Capture the cell that displays the provided text and extract its [X, Y] central coordinate. 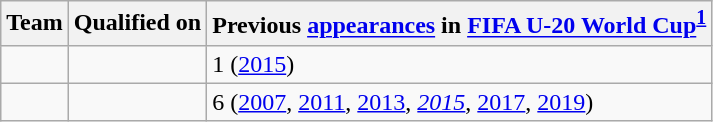
1 (2015) [460, 64]
Previous appearances in FIFA U-20 World Cup1 [460, 24]
Qualified on [137, 24]
Team [35, 24]
6 (2007, 2011, 2013, 2015, 2017, 2019) [460, 102]
